From the cell containing the given text, extract its center point as [x, y] coordinate. 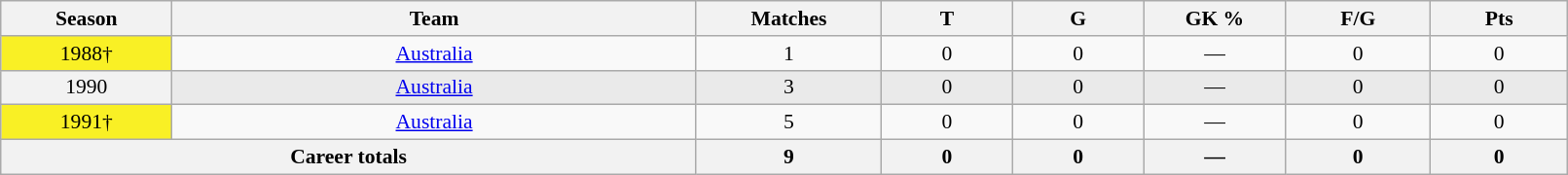
G [1078, 18]
Season [87, 18]
Career totals [348, 157]
F/G [1358, 18]
1991† [87, 122]
1 [788, 53]
9 [788, 157]
T [948, 18]
1988† [87, 53]
Matches [788, 18]
Team [434, 18]
1990 [87, 87]
GK % [1215, 18]
5 [788, 122]
Pts [1499, 18]
3 [788, 87]
